From the cell containing the given text, extract its center point as (x, y) coordinate. 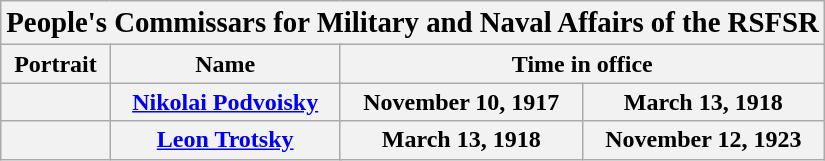
November 12, 1923 (703, 140)
Name (225, 64)
Nikolai Podvoisky (225, 102)
Leon Trotsky (225, 140)
People's Commissars for Military and Naval Affairs of the RSFSR (413, 23)
November 10, 1917 (461, 102)
Portrait (56, 64)
Time in office (582, 64)
